Determine the (X, Y) coordinate at the center of the cell enclosing the given text.  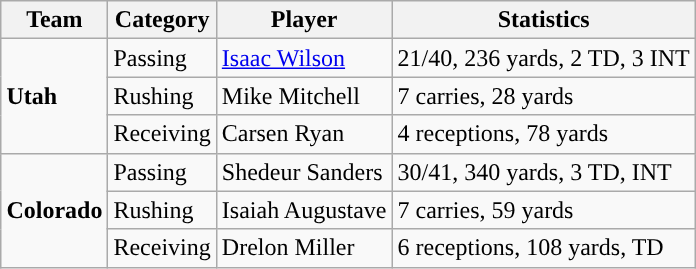
Category (162, 20)
Drelon Miller (304, 248)
Carsen Ryan (304, 134)
4 receptions, 78 yards (544, 134)
30/41, 340 yards, 3 TD, INT (544, 172)
Isaiah Augustave (304, 210)
Mike Mitchell (304, 96)
Isaac Wilson (304, 58)
21/40, 236 yards, 2 TD, 3 INT (544, 58)
Team (54, 20)
Colorado (54, 210)
Statistics (544, 20)
Utah (54, 96)
Player (304, 20)
7 carries, 59 yards (544, 210)
6 receptions, 108 yards, TD (544, 248)
Shedeur Sanders (304, 172)
7 carries, 28 yards (544, 96)
